Return the (X, Y) coordinate for the center point of the cell that contains the specified text.  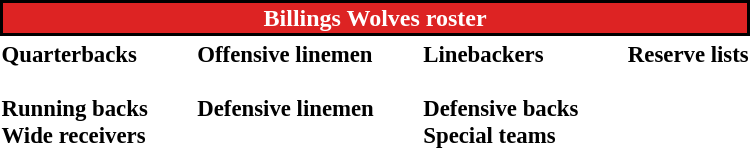
Billings Wolves roster (375, 18)
